Return (X, Y) of the center of cell containing provided text 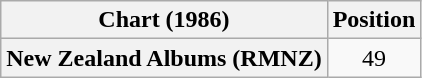
Chart (1986) (164, 20)
49 (374, 58)
New Zealand Albums (RMNZ) (164, 58)
Position (374, 20)
